Provide the (x, y) coordinate of the cell's center where the given text is located.  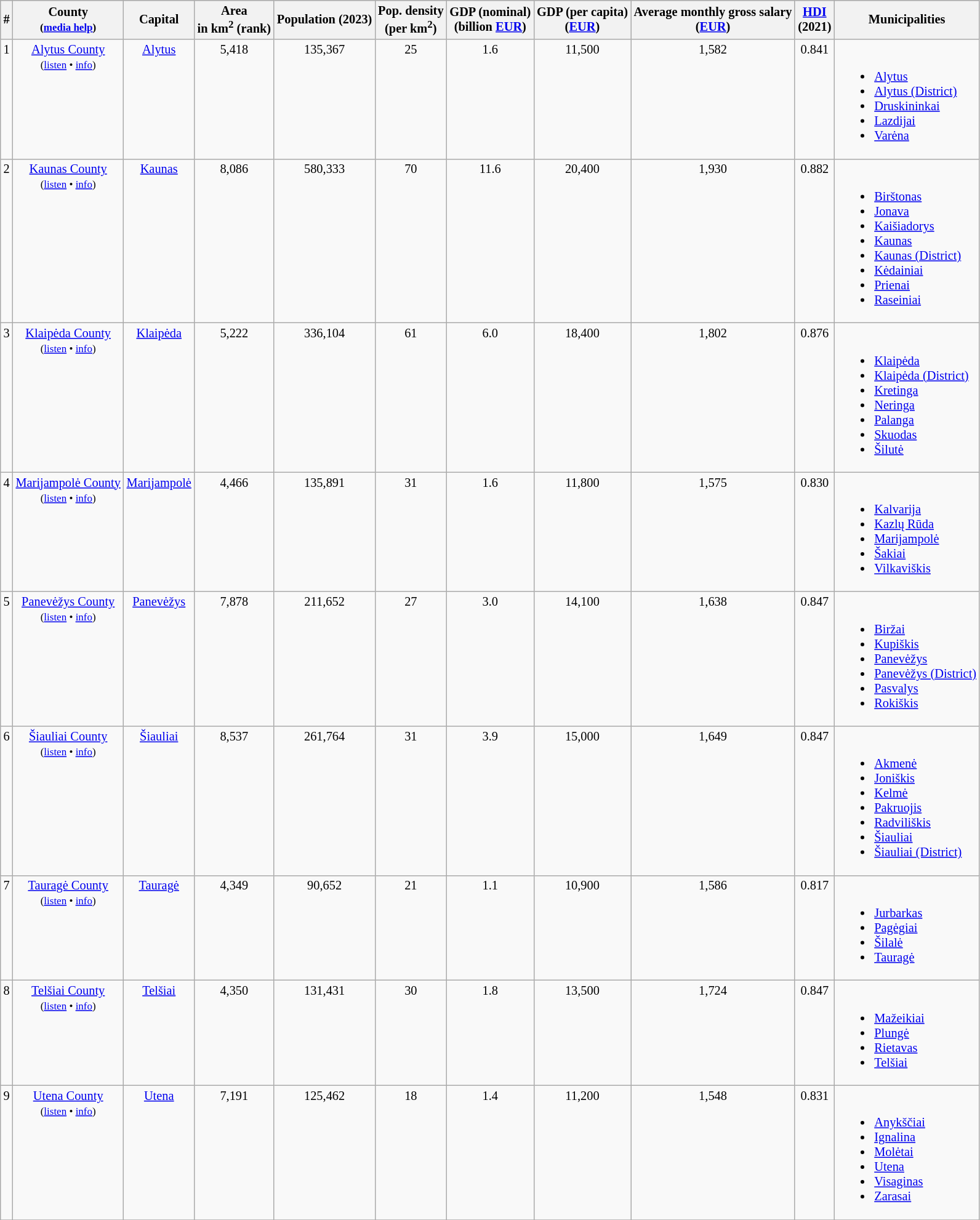
125,462 (324, 1152)
10,900 (582, 928)
Population (2023) (324, 20)
Šiauliai (159, 800)
County(media help) (68, 20)
25 (411, 98)
9 (7, 1152)
30 (411, 1032)
11,200 (582, 1152)
1,575 (713, 532)
GDP (nominal)(billion EUR) (490, 20)
Pop. density(per km2) (411, 20)
6 (7, 800)
7 (7, 928)
0.830 (814, 532)
1,930 (713, 241)
1,724 (713, 1032)
# (7, 20)
7,191 (234, 1152)
70 (411, 241)
8,086 (234, 241)
11,500 (582, 98)
131,431 (324, 1032)
20,400 (582, 241)
Alytus County(listen • info) (68, 98)
1.4 (490, 1152)
135,891 (324, 532)
13,500 (582, 1032)
0.817 (814, 928)
18,400 (582, 397)
0.841 (814, 98)
1,802 (713, 397)
Areain km2 (rank) (234, 20)
90,652 (324, 928)
21 (411, 928)
Tauragė County(listen • info) (68, 928)
3 (7, 397)
Average monthly gross salary(EUR) (713, 20)
1,548 (713, 1152)
2 (7, 241)
6.0 (490, 397)
135,367 (324, 98)
AkmenėJoniškisKelmėPakruojisRadviliškisŠiauliaiŠiauliai (District) (907, 800)
1,649 (713, 800)
3.9 (490, 800)
Klaipėda County(listen • info) (68, 397)
AnykščiaiIgnalinaMolėtaiUtenaVisaginasZarasai (907, 1152)
4,350 (234, 1032)
GDP (per capita)(EUR) (582, 20)
KalvarijaKazlų RūdaMarijampolėŠakiaiVilkaviškis (907, 532)
Utena County(listen • info) (68, 1152)
27 (411, 659)
4,466 (234, 532)
1.1 (490, 928)
1,586 (713, 928)
5,222 (234, 397)
JurbarkasPagėgiaiŠilalėTauragė (907, 928)
Marijampolė (159, 532)
336,104 (324, 397)
1 (7, 98)
211,652 (324, 659)
14,100 (582, 659)
Marijampolė County(listen • info) (68, 532)
BiržaiKupiškisPanevėžysPanevėžys (District)PasvalysRokiškis (907, 659)
11,800 (582, 532)
AlytusAlytus (District)DruskininkaiLazdijaiVarėna (907, 98)
Klaipėda (159, 397)
Tauragė (159, 928)
Municipalities (907, 20)
0.882 (814, 241)
11.6 (490, 241)
Utena (159, 1152)
5 (7, 659)
5,418 (234, 98)
15,000 (582, 800)
1.8 (490, 1032)
261,764 (324, 800)
Capital (159, 20)
MažeikiaiPlungėRietavasTelšiai (907, 1032)
BirštonasJonavaKaišiadorysKaunasKaunas (District)KėdainiaiPrienaiRaseiniai (907, 241)
4 (7, 532)
3.0 (490, 659)
Šiauliai County(listen • info) (68, 800)
0.831 (814, 1152)
HDI(2021) (814, 20)
Telšiai County(listen • info) (68, 1032)
1,638 (713, 659)
Kaunas County(listen • info) (68, 241)
1,582 (713, 98)
Panevėžys (159, 659)
8,537 (234, 800)
0.876 (814, 397)
18 (411, 1152)
8 (7, 1032)
KlaipėdaKlaipėda (District)KretingaNeringaPalangaSkuodasŠilutė (907, 397)
4,349 (234, 928)
Kaunas (159, 241)
61 (411, 397)
7,878 (234, 659)
Panevėžys County(listen • info) (68, 659)
Telšiai (159, 1032)
580,333 (324, 241)
Alytus (159, 98)
